From the cell containing the given text, extract its center point as (x, y) coordinate. 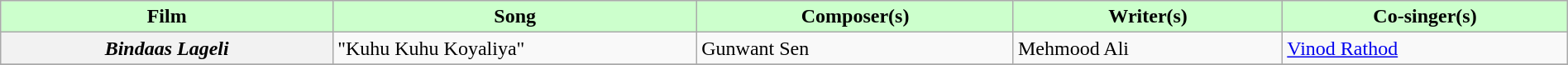
Bindaas Lageli (167, 48)
Composer(s) (855, 17)
Vinod Rathod (1425, 48)
Film (167, 17)
Mehmood Ali (1148, 48)
Gunwant Sen (855, 48)
Writer(s) (1148, 17)
Co-singer(s) (1425, 17)
"Kuhu Kuhu Koyaliya" (515, 48)
Song (515, 17)
